Find where the given text appears and provide that cell's center as (X, Y) coordinate. 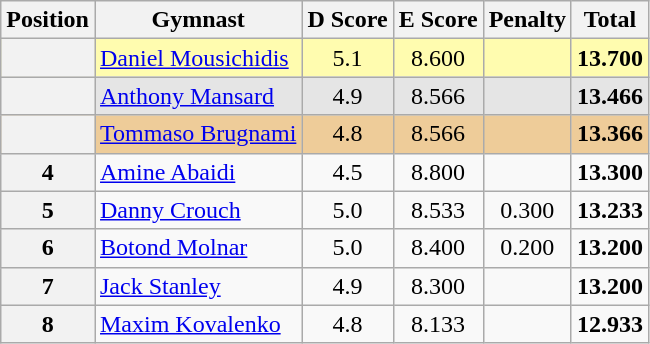
13.233 (610, 210)
8 (48, 324)
Total (610, 20)
8.533 (438, 210)
Position (48, 20)
Jack Stanley (198, 286)
Gymnast (198, 20)
D Score (348, 20)
Danny Crouch (198, 210)
7 (48, 286)
13.300 (610, 172)
4 (48, 172)
13.466 (610, 96)
Daniel Mousichidis (198, 58)
6 (48, 248)
5.1 (348, 58)
8.300 (438, 286)
8.800 (438, 172)
Anthony Mansard (198, 96)
8.133 (438, 324)
Maxim Kovalenko (198, 324)
Botond Molnar (198, 248)
12.933 (610, 324)
Amine Abaidi (198, 172)
E Score (438, 20)
4.5 (348, 172)
Penalty (527, 20)
8.600 (438, 58)
Tommaso Brugnami (198, 134)
8.400 (438, 248)
13.700 (610, 58)
0.300 (527, 210)
5 (48, 210)
13.366 (610, 134)
0.200 (527, 248)
